Identify which cell holds the provided text, then report its [x, y] central coordinate. 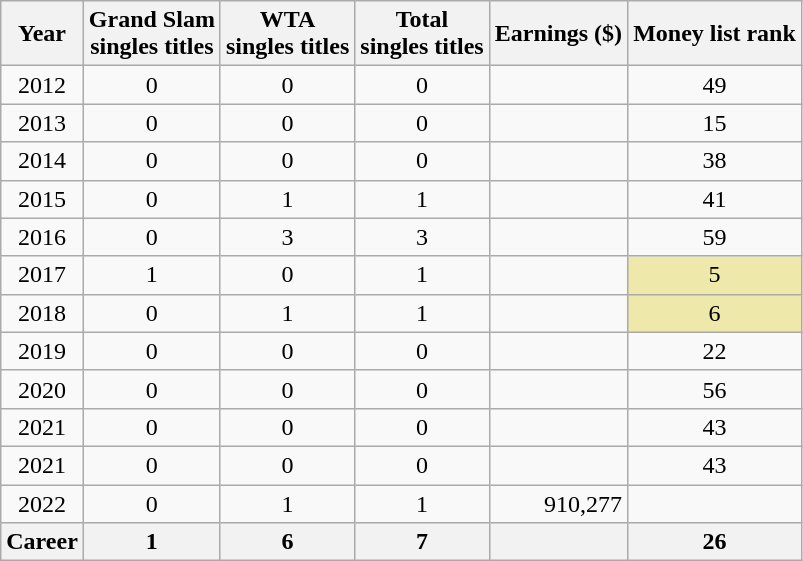
Totalsingles titles [422, 34]
Money list rank [715, 34]
2015 [42, 199]
15 [715, 123]
5 [715, 275]
2014 [42, 161]
41 [715, 199]
59 [715, 237]
2020 [42, 389]
26 [715, 542]
2013 [42, 123]
2018 [42, 313]
WTA singles titles [287, 34]
38 [715, 161]
7 [422, 542]
2019 [42, 351]
2012 [42, 85]
2022 [42, 503]
49 [715, 85]
22 [715, 351]
Year [42, 34]
2016 [42, 237]
Earnings ($) [558, 34]
56 [715, 389]
2017 [42, 275]
Career [42, 542]
Grand Slamsingles titles [152, 34]
910,277 [558, 503]
